Output the [X, Y] coordinate of the center of the cell containing the given text.  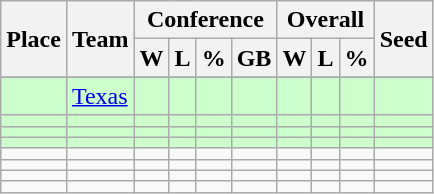
GB [254, 58]
Overall [326, 20]
Place [34, 39]
Seed [404, 39]
Texas [100, 96]
Team [100, 39]
Conference [206, 20]
